Output the (x, y) coordinate of the center of the cell containing the given text.  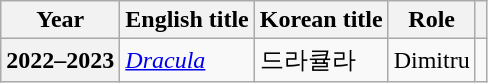
Korean title (321, 20)
Role (432, 20)
Dimitru (432, 60)
드라큘라 (321, 60)
Year (60, 20)
Dracula (187, 60)
2022–2023 (60, 60)
English title (187, 20)
